Locate the cell with the specified text and output its [x, y] center coordinate. 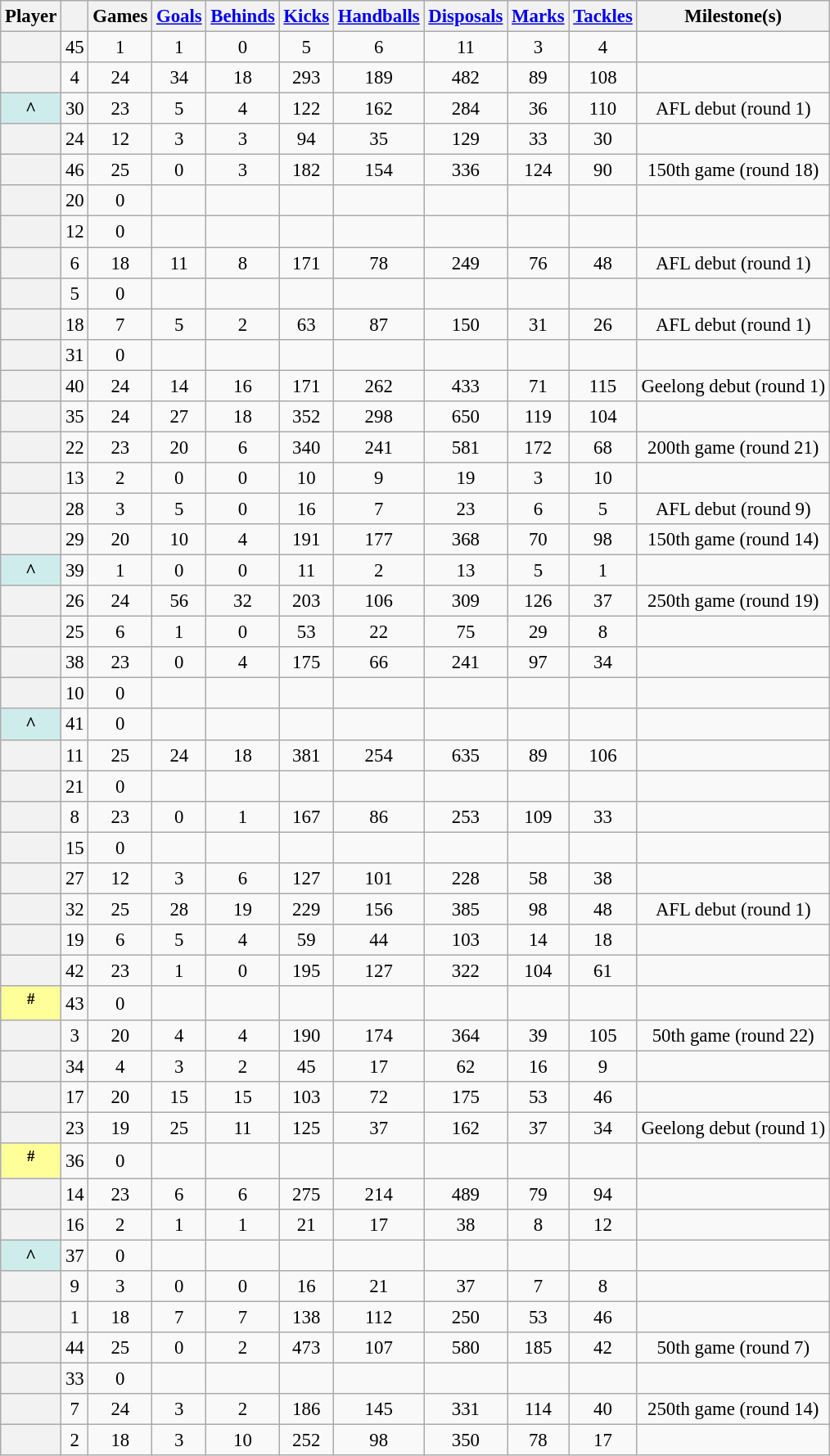
293 [306, 78]
473 [306, 1348]
174 [378, 1036]
364 [466, 1036]
Marks [539, 16]
105 [602, 1036]
309 [466, 601]
50th game (round 22) [733, 1036]
482 [466, 78]
63 [306, 324]
115 [602, 386]
Goals [179, 16]
195 [306, 970]
189 [378, 78]
167 [306, 816]
322 [466, 970]
109 [539, 816]
86 [378, 816]
AFL debut (round 9) [733, 509]
114 [539, 1409]
56 [179, 601]
214 [378, 1194]
107 [378, 1348]
71 [539, 386]
172 [539, 447]
284 [466, 109]
635 [466, 755]
87 [378, 324]
182 [306, 170]
581 [466, 447]
110 [602, 109]
129 [466, 139]
62 [466, 1067]
249 [466, 263]
650 [466, 417]
229 [306, 909]
112 [378, 1317]
75 [466, 632]
252 [306, 1440]
Player [31, 16]
145 [378, 1409]
331 [466, 1409]
79 [539, 1194]
156 [378, 909]
489 [466, 1194]
Disposals [466, 16]
76 [539, 263]
186 [306, 1409]
126 [539, 601]
Tackles [602, 16]
185 [539, 1348]
Handballs [378, 16]
125 [306, 1128]
385 [466, 909]
340 [306, 447]
203 [306, 601]
191 [306, 540]
50th game (round 7) [733, 1348]
150 [466, 324]
97 [539, 662]
101 [378, 879]
138 [306, 1317]
Games [120, 16]
150th game (round 18) [733, 170]
190 [306, 1036]
368 [466, 540]
250 [466, 1317]
70 [539, 540]
381 [306, 755]
254 [378, 755]
108 [602, 78]
228 [466, 879]
43 [75, 1003]
41 [75, 725]
275 [306, 1194]
352 [306, 417]
124 [539, 170]
200th game (round 21) [733, 447]
250th game (round 19) [733, 601]
Milestone(s) [733, 16]
72 [378, 1097]
Kicks [306, 16]
66 [378, 662]
177 [378, 540]
68 [602, 447]
350 [466, 1440]
250th game (round 14) [733, 1409]
580 [466, 1348]
298 [378, 417]
Behinds [242, 16]
119 [539, 417]
90 [602, 170]
59 [306, 940]
433 [466, 386]
262 [378, 386]
150th game (round 14) [733, 540]
58 [539, 879]
336 [466, 170]
61 [602, 970]
154 [378, 170]
253 [466, 816]
122 [306, 109]
